Pinpoint the cell where the given text exists, returning its [x, y] midpoint coordinate. 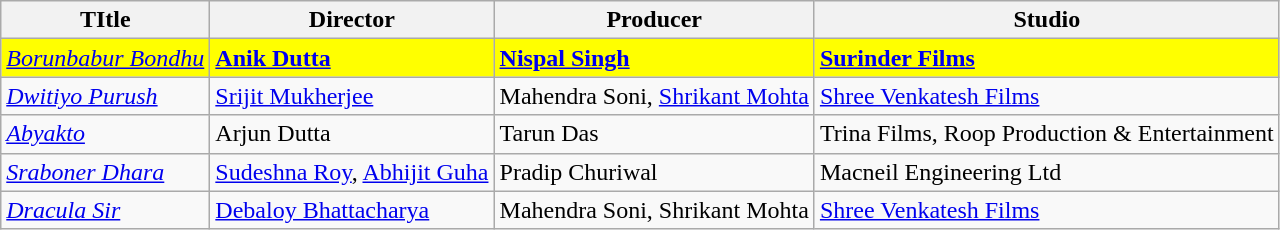
Producer [654, 20]
Srijit Mukherjee [352, 96]
Abyakto [106, 134]
Macneil Engineering Ltd [1046, 172]
Arjun Dutta [352, 134]
Sudeshna Roy, Abhijit Guha [352, 172]
Surinder Films [1046, 58]
Nispal Singh [654, 58]
Pradip Churiwal [654, 172]
Trina Films, Roop Production & Entertainment [1046, 134]
Anik Dutta [352, 58]
Debaloy Bhattacharya [352, 210]
Sraboner Dhara [106, 172]
Tarun Das [654, 134]
Dracula Sir [106, 210]
Studio [1046, 20]
Director [352, 20]
Dwitiyo Purush [106, 96]
Borunbabur Bondhu [106, 58]
TItle [106, 20]
